Identify which cell holds the provided text, then report its [X, Y] central coordinate. 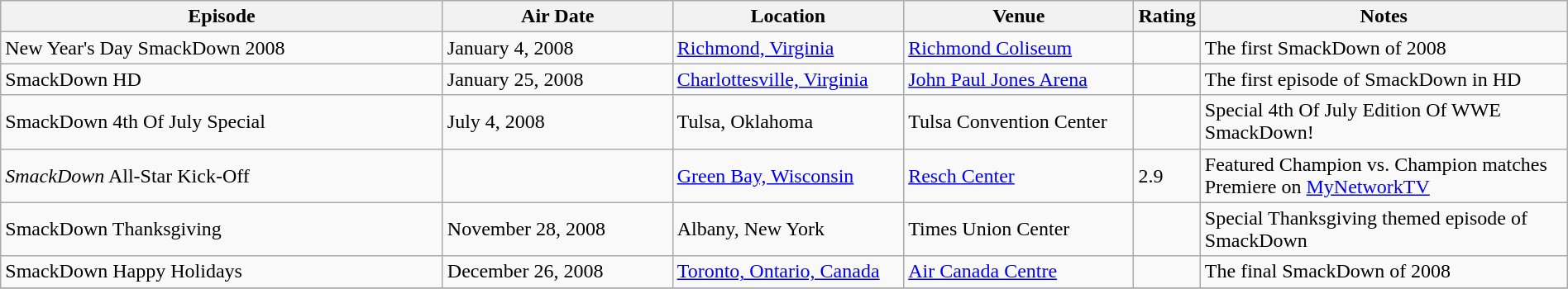
The first SmackDown of 2008 [1384, 48]
Times Union Center [1019, 230]
SmackDown 4th Of July Special [222, 122]
Air Date [557, 17]
The first episode of SmackDown in HD [1384, 79]
SmackDown HD [222, 79]
Toronto, Ontario, Canada [788, 272]
SmackDown Happy Holidays [222, 272]
SmackDown All-Star Kick-Off [222, 175]
January 4, 2008 [557, 48]
Albany, New York [788, 230]
Green Bay, Wisconsin [788, 175]
New Year's Day SmackDown 2008 [222, 48]
Featured Champion vs. Champion matchesPremiere on MyNetworkTV [1384, 175]
2.9 [1167, 175]
July 4, 2008 [557, 122]
Rating [1167, 17]
Resch Center [1019, 175]
Notes [1384, 17]
Special Thanksgiving themed episode of SmackDown [1384, 230]
Charlottesville, Virginia [788, 79]
John Paul Jones Arena [1019, 79]
SmackDown Thanksgiving [222, 230]
Richmond, Virginia [788, 48]
Tulsa Convention Center [1019, 122]
January 25, 2008 [557, 79]
Tulsa, Oklahoma [788, 122]
Episode [222, 17]
Air Canada Centre [1019, 272]
Special 4th Of July Edition Of WWE SmackDown! [1384, 122]
November 28, 2008 [557, 230]
Richmond Coliseum [1019, 48]
Venue [1019, 17]
The final SmackDown of 2008 [1384, 272]
Location [788, 17]
December 26, 2008 [557, 272]
